Pinpoint the cell where the given text exists, returning its (X, Y) midpoint coordinate. 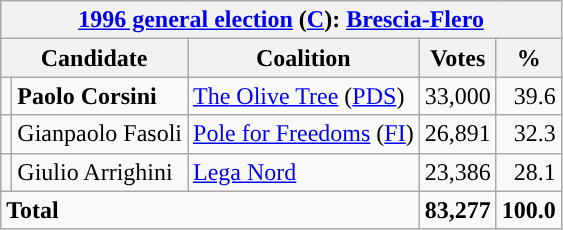
Giulio Arrighini (100, 172)
Candidate (94, 58)
100.0 (528, 210)
Gianpaolo Fasoli (100, 134)
Votes (458, 58)
32.3 (528, 134)
Pole for Freedoms (FI) (304, 134)
Total (210, 210)
Lega Nord (304, 172)
1996 general election (C): Brescia-Flero (282, 20)
26,891 (458, 134)
23,386 (458, 172)
Paolo Corsini (100, 96)
% (528, 58)
28.1 (528, 172)
33,000 (458, 96)
83,277 (458, 210)
Coalition (304, 58)
39.6 (528, 96)
The Olive Tree (PDS) (304, 96)
